From the cell containing the given text, extract its center point as [X, Y] coordinate. 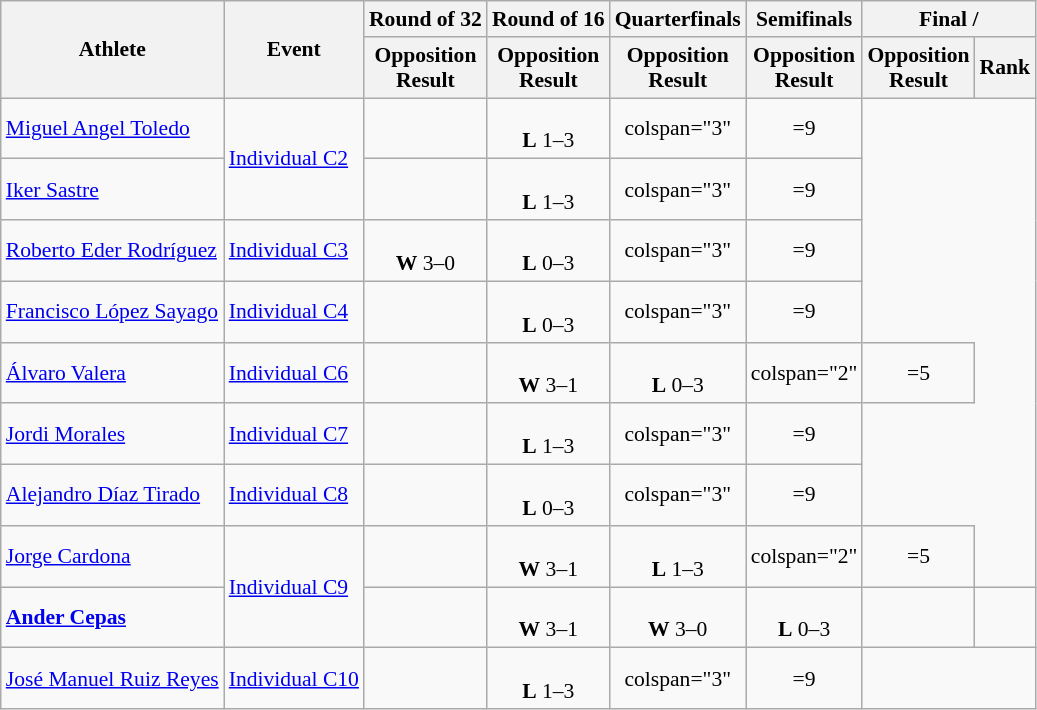
Jordi Morales [112, 434]
Individual C10 [294, 678]
Individual C4 [294, 312]
Miguel Angel Toledo [112, 128]
Athlete [112, 50]
Individual C9 [294, 587]
Alejandro Díaz Tirado [112, 496]
Quarterfinals [678, 19]
Álvaro Valera [112, 372]
Final / [948, 19]
Individual C2 [294, 159]
Semifinals [804, 19]
Round of 32 [426, 19]
José Manuel Ruiz Reyes [112, 678]
Individual C6 [294, 372]
Individual C7 [294, 434]
Jorge Cardona [112, 556]
Rank [1006, 68]
Roberto Eder Rodríguez [112, 250]
Individual C3 [294, 250]
Iker Sastre [112, 190]
Round of 16 [548, 19]
Event [294, 50]
Ander Cepas [112, 618]
Francisco López Sayago [112, 312]
Individual C8 [294, 496]
